Return the [x, y] coordinate for the center point of the cell that contains the specified text.  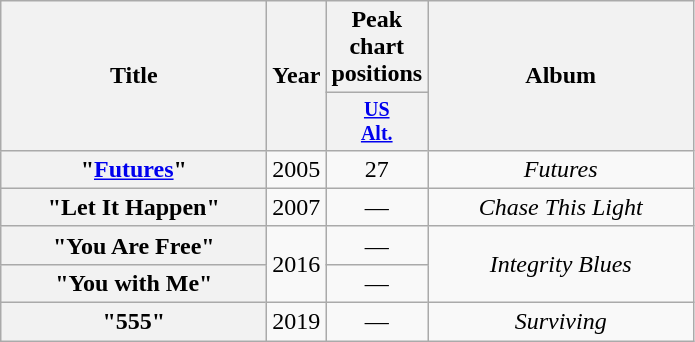
"You Are Free" [134, 245]
2019 [296, 322]
Chase This Light [561, 207]
Peak chart positions [377, 47]
USAlt. [377, 122]
"Futures" [134, 169]
Year [296, 76]
Title [134, 76]
"You with Me" [134, 283]
2005 [296, 169]
Futures [561, 169]
Album [561, 76]
2016 [296, 264]
27 [377, 169]
2007 [296, 207]
"555" [134, 322]
Surviving [561, 322]
Integrity Blues [561, 264]
"Let It Happen" [134, 207]
